Find where the given text appears and provide that cell's center as (x, y) coordinate. 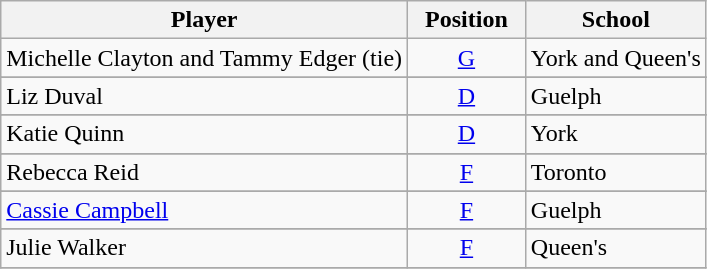
Queen's (616, 248)
York and Queen's (616, 58)
Rebecca Reid (204, 172)
School (616, 20)
Toronto (616, 172)
Cassie Campbell (204, 210)
Katie Quinn (204, 134)
G (467, 58)
Julie Walker (204, 248)
Liz Duval (204, 96)
Position (467, 20)
Player (204, 20)
York (616, 134)
Michelle Clayton and Tammy Edger (tie) (204, 58)
